Find where the given text appears and provide that cell's center as [X, Y] coordinate. 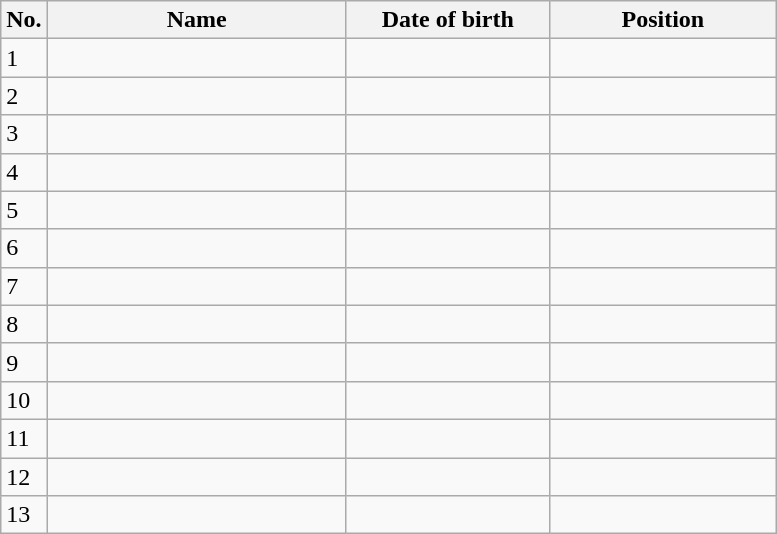
Date of birth [448, 20]
2 [24, 96]
10 [24, 400]
8 [24, 324]
11 [24, 438]
13 [24, 515]
No. [24, 20]
9 [24, 362]
12 [24, 477]
6 [24, 248]
Position [662, 20]
4 [24, 172]
1 [24, 58]
3 [24, 134]
Name [196, 20]
7 [24, 286]
5 [24, 210]
